Return (X, Y) of the center of cell containing provided text 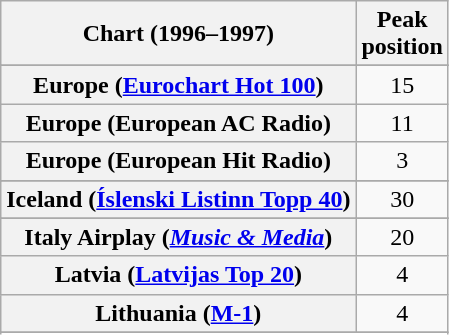
Europe (European Hit Radio) (178, 161)
20 (402, 237)
11 (402, 123)
15 (402, 85)
Latvia (Latvijas Top 20) (178, 275)
Europe (Eurochart Hot 100) (178, 85)
Chart (1996–1997) (178, 34)
Peakposition (402, 34)
30 (402, 199)
Europe (European AC Radio) (178, 123)
Lithuania (M-1) (178, 313)
Iceland (Íslenski Listinn Topp 40) (178, 199)
Italy Airplay (Music & Media) (178, 237)
3 (402, 161)
